Return the (X, Y) coordinate for the center point of the cell that contains the specified text.  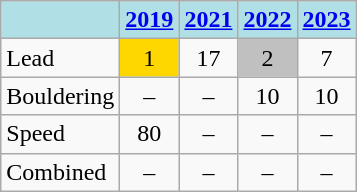
2022 (268, 20)
7 (326, 58)
80 (150, 134)
Combined (60, 172)
1 (150, 58)
Lead (60, 58)
Speed (60, 134)
2019 (150, 20)
17 (208, 58)
2021 (208, 20)
Bouldering (60, 96)
2 (268, 58)
2023 (326, 20)
